Identify which cell holds the provided text, then report its [X, Y] central coordinate. 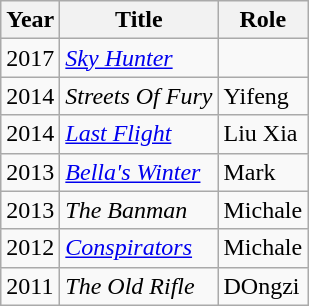
Title [139, 20]
Bella's Winter [139, 172]
Conspirators [139, 248]
DOngzi [263, 286]
Sky Hunter [139, 58]
2017 [30, 58]
2012 [30, 248]
The Old Rifle [139, 286]
Role [263, 20]
Streets Of Fury [139, 96]
Year [30, 20]
2011 [30, 286]
The Banman [139, 210]
Mark [263, 172]
Last Flight [139, 134]
Yifeng [263, 96]
Liu Xia [263, 134]
